Provide the [x, y] coordinate of the cell's center where the given text is located.  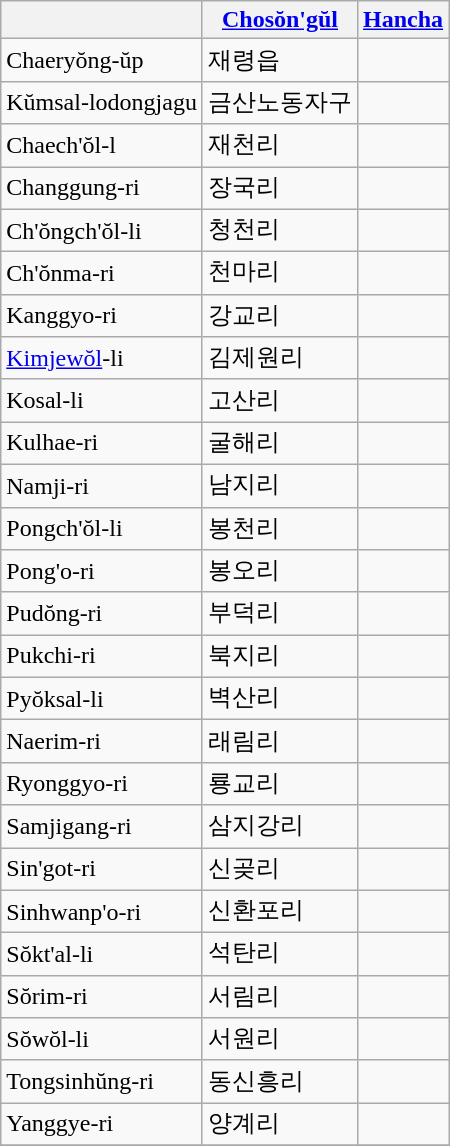
강교리 [280, 316]
석탄리 [280, 954]
Kulhae-ri [102, 444]
Sinhwanp'o-ri [102, 912]
Pongch'ŏl-li [102, 528]
남지리 [280, 486]
서림리 [280, 996]
Changgung-ri [102, 188]
Hancha [404, 20]
Chaeryŏng-ŭp [102, 60]
Samjigang-ri [102, 826]
부덕리 [280, 614]
벽산리 [280, 698]
Sŏrim-ri [102, 996]
장국리 [280, 188]
동신흥리 [280, 1082]
Pukchi-ri [102, 656]
김제원리 [280, 358]
Pong'o-ri [102, 572]
Sŏwŏl-li [102, 1040]
Chaech'ŏl-l [102, 146]
Chosŏn'gŭl [280, 20]
Pyŏksal-li [102, 698]
청천리 [280, 230]
Namji-ri [102, 486]
신환포리 [280, 912]
금산노동자구 [280, 102]
Tongsinhŭng-ri [102, 1082]
재천리 [280, 146]
Kŭmsal-lodongjagu [102, 102]
Ryonggyo-ri [102, 784]
Ch'ŏngch'ŏl-li [102, 230]
신곶리 [280, 870]
굴해리 [280, 444]
Pudŏng-ri [102, 614]
래림리 [280, 742]
북지리 [280, 656]
Sŏkt'al-li [102, 954]
Kanggyo-ri [102, 316]
천마리 [280, 274]
Yanggye-ri [102, 1124]
Kimjewŏl-li [102, 358]
봉천리 [280, 528]
Naerim-ri [102, 742]
봉오리 [280, 572]
재령읍 [280, 60]
고산리 [280, 400]
Sin'got-ri [102, 870]
룡교리 [280, 784]
삼지강리 [280, 826]
양계리 [280, 1124]
Kosal-li [102, 400]
서원리 [280, 1040]
Ch'ŏnma-ri [102, 274]
